From the cell containing the given text, extract its center point as (x, y) coordinate. 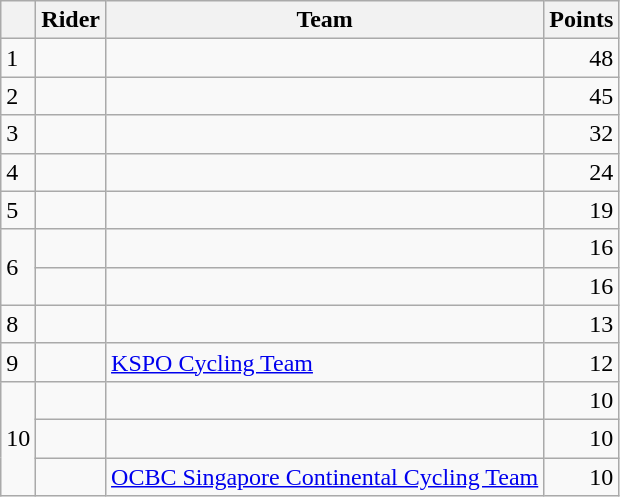
Team (325, 20)
KSPO Cycling Team (325, 362)
4 (18, 172)
12 (582, 362)
5 (18, 210)
13 (582, 324)
Points (582, 20)
6 (18, 267)
Rider (71, 20)
1 (18, 58)
24 (582, 172)
OCBC Singapore Continental Cycling Team (325, 477)
8 (18, 324)
9 (18, 362)
32 (582, 134)
2 (18, 96)
45 (582, 96)
48 (582, 58)
3 (18, 134)
19 (582, 210)
